For the text-containing cell, return its midpoint in (X, Y) coordinate format. 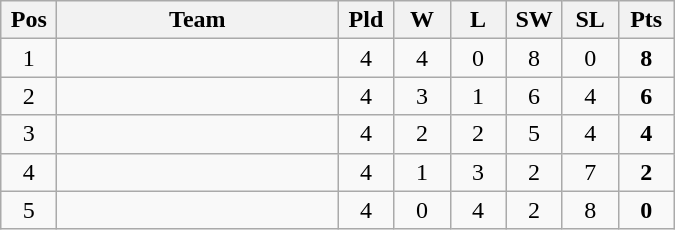
Pld (366, 20)
Pts (646, 20)
SL (590, 20)
Pos (29, 20)
Team (198, 20)
W (422, 20)
7 (590, 172)
SW (534, 20)
L (478, 20)
